From the cell containing the given text, extract its center point as [x, y] coordinate. 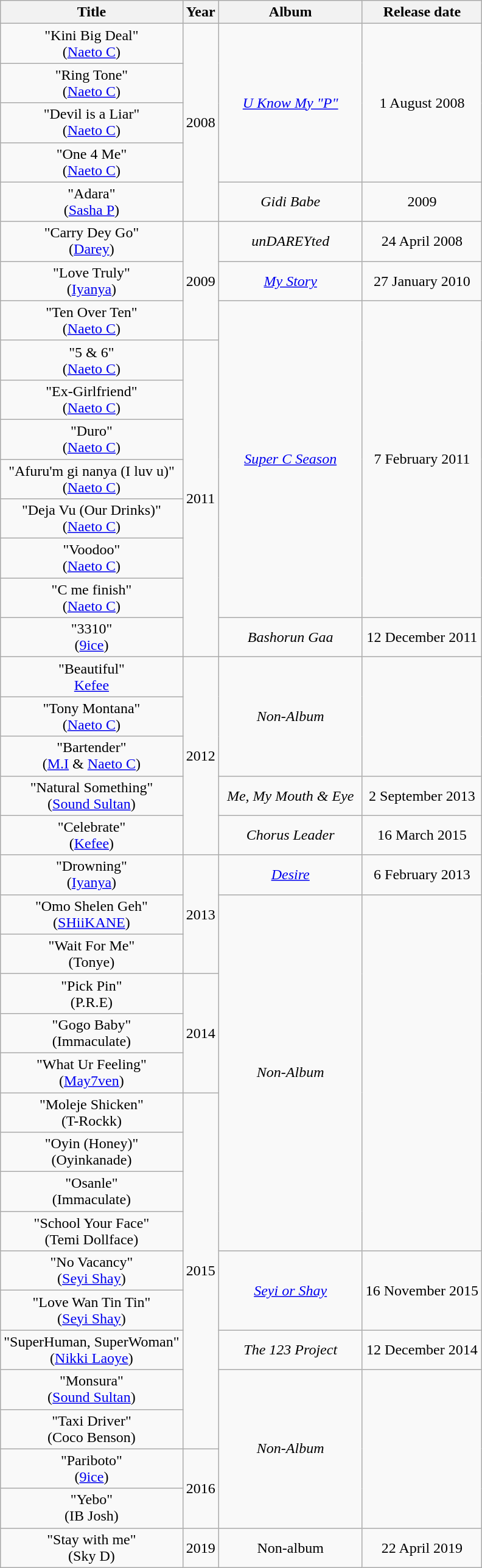
"5 & 6" (Naeto C) [91, 360]
"Taxi Driver" (Coco Benson) [91, 1429]
"Gogo Baby" (Immaculate) [91, 1033]
16 November 2015 [422, 1291]
"Ex-Girlfriend" (Naeto C) [91, 399]
"Natural Something" (Sound Sultan) [91, 796]
"Voodoo" (Naeto C) [91, 559]
Album [290, 12]
2013 [201, 914]
"Pariboto" (9ice) [91, 1469]
2 September 2013 [422, 796]
"Monsura" (Sound Sultan) [91, 1390]
"Kini Big Deal" (Naeto C) [91, 44]
"Osanle" (Immaculate) [91, 1191]
6 February 2013 [422, 875]
"Love Wan Tin Tin" (Seyi Shay) [91, 1311]
"Pick Pin" (P.R.E) [91, 993]
2012 [201, 756]
2008 [201, 123]
"Celebrate" (Kefee) [91, 835]
"Carry Dey Go" (Darey) [91, 241]
Release date [422, 12]
"School Your Face" (Temi Dollface) [91, 1232]
1 August 2008 [422, 103]
U Know My "P" [290, 103]
"Yebo" (IB Josh) [91, 1508]
"SuperHuman, SuperWoman" (Nikki Laoye) [91, 1350]
"What Ur Feeling" (May7ven) [91, 1072]
My Story [290, 281]
"Bartender" (M.I & Naeto C) [91, 756]
Non-album [290, 1548]
"Ring Tone" (Naeto C) [91, 83]
2016 [201, 1488]
Super C Season [290, 459]
"C me finish" (Naeto C) [91, 598]
"Afuru'm gi nanya (I luv u)" (Naeto C) [91, 478]
16 March 2015 [422, 835]
27 January 2010 [422, 281]
2014 [201, 1033]
"Love Truly" (Iyanya) [91, 281]
22 April 2019 [422, 1548]
"Wait For Me" (Tonye) [91, 954]
12 December 2011 [422, 638]
Year [201, 12]
"Moleje Shicken" (T-Rockk) [91, 1112]
The 123 Project [290, 1350]
2011 [201, 498]
"Deja Vu (Our Drinks)" (Naeto C) [91, 518]
"Oyin (Honey)" (Oyinkanade) [91, 1152]
Bashorun Gaa [290, 638]
7 February 2011 [422, 459]
24 April 2008 [422, 241]
Title [91, 12]
Seyi or Shay [290, 1291]
"3310" (9ice) [91, 638]
12 December 2014 [422, 1350]
"Ten Over Ten" (Naeto C) [91, 320]
Me, My Mouth & Eye [290, 796]
"Tony Montana" (Naeto C) [91, 717]
"Devil is a Liar" (Naeto C) [91, 123]
Desire [290, 875]
"Omo Shelen Geh" (SHiiKANE) [91, 914]
"One 4 Me" (Naeto C) [91, 162]
"No Vacancy" (Seyi Shay) [91, 1270]
Chorus Leader [290, 835]
Gidi Babe [290, 202]
2019 [201, 1548]
"Drowning" (Iyanya) [91, 875]
"Adara" (Sasha P) [91, 202]
"Beautiful" Kefee [91, 677]
"Stay with me"(Sky D) [91, 1548]
"Duro" (Naeto C) [91, 439]
unDAREYted [290, 241]
2015 [201, 1271]
